Find where the given text appears and provide that cell's center as (X, Y) coordinate. 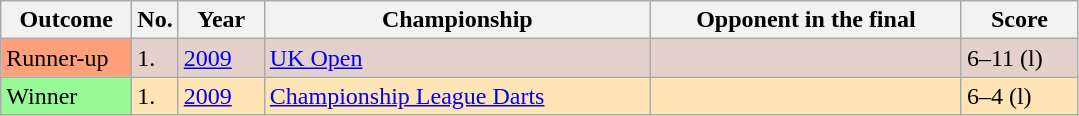
No. (155, 20)
Runner-up (66, 58)
6–11 (l) (1019, 58)
Winner (66, 96)
Outcome (66, 20)
6–4 (l) (1019, 96)
Championship League Darts (457, 96)
Score (1019, 20)
Championship (457, 20)
Year (221, 20)
Opponent in the final (806, 20)
UK Open (457, 58)
